Pinpoint the cell where the given text exists, returning its [X, Y] midpoint coordinate. 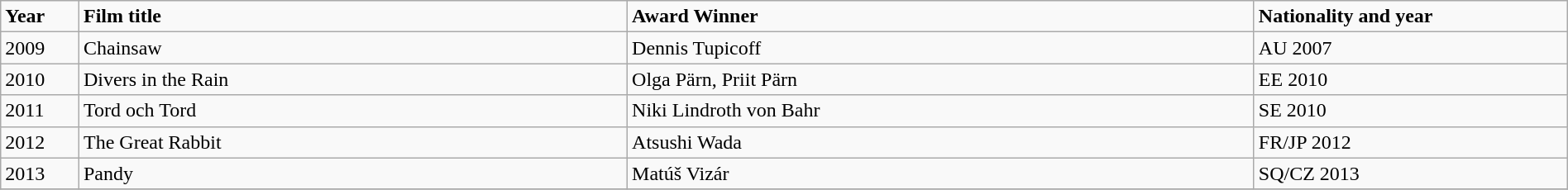
FR/JP 2012 [1411, 142]
EE 2010 [1411, 79]
Chainsaw [352, 48]
Dennis Tupicoff [941, 48]
Film title [352, 17]
SE 2010 [1411, 111]
Year [40, 17]
Nationality and year [1411, 17]
AU 2007 [1411, 48]
Tord och Tord [352, 111]
SQ/CZ 2013 [1411, 173]
Atsushi Wada [941, 142]
Niki Lindroth von Bahr [941, 111]
Divers in the Rain [352, 79]
2012 [40, 142]
The Great Rabbit [352, 142]
2013 [40, 173]
Olga Pärn, Priit Pärn [941, 79]
Matúš Vizár [941, 173]
Pandy [352, 173]
Award Winner [941, 17]
2011 [40, 111]
2009 [40, 48]
2010 [40, 79]
